Locate the cell with the specified text and output its [x, y] center coordinate. 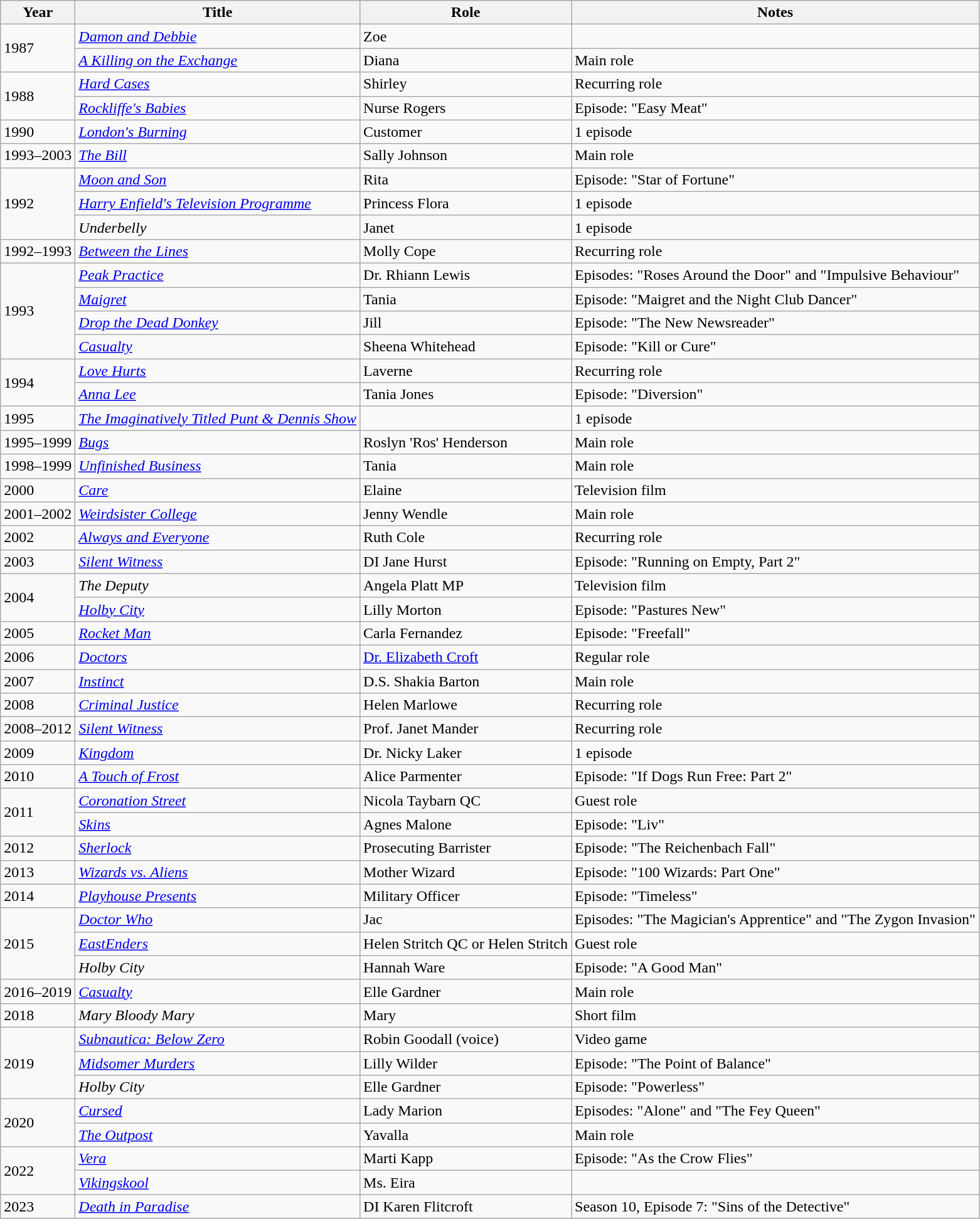
Doctors [218, 657]
2012 [38, 848]
Ms. Eira [466, 1183]
DI Jane Hurst [466, 562]
Playhouse Presents [218, 896]
Ruth Cole [466, 538]
Nicola Taybarn QC [466, 801]
2007 [38, 681]
Title [218, 13]
2022 [38, 1171]
Episode: "Kill or Cure" [775, 347]
Weirdsister College [218, 514]
Mary Bloody Mary [218, 1015]
A Killing on the Exchange [218, 60]
Skins [218, 824]
Molly Cope [466, 251]
Harry Enfield's Television Programme [218, 203]
Alice Parmenter [466, 777]
Jac [466, 920]
1993–2003 [38, 156]
2004 [38, 597]
A Touch of Frost [218, 777]
Vikingskool [218, 1183]
Cursed [218, 1111]
2013 [38, 872]
The Bill [218, 156]
Unfinished Business [218, 466]
London's Burning [218, 132]
Regular role [775, 657]
Agnes Malone [466, 824]
Episode: "The Reichenbach Fall" [775, 848]
2008 [38, 705]
Year [38, 13]
Episode: "The New Newsreader" [775, 323]
Zoe [466, 36]
Always and Everyone [218, 538]
2020 [38, 1123]
Jenny Wendle [466, 514]
Episode: "Maigret and the Night Club Dancer" [775, 299]
Episode: "Powerless" [775, 1087]
Janet [466, 227]
Rockliffe's Babies [218, 108]
Maigret [218, 299]
Dr. Elizabeth Croft [466, 657]
2014 [38, 896]
2005 [38, 633]
Anna Lee [218, 395]
Rocket Man [218, 633]
Roslyn 'Ros' Henderson [466, 442]
Episodes: "The Magician's Apprentice" and "The Zygon Invasion" [775, 920]
Peak Practice [218, 275]
Bugs [218, 442]
Helen Marlowe [466, 705]
Episode: "100 Wizards: Part One" [775, 872]
Vera [218, 1159]
Role [466, 13]
Marti Kapp [466, 1159]
Episode: "A Good Man" [775, 967]
Mother Wizard [466, 872]
Lilly Wilder [466, 1063]
Episode: "Pastures New" [775, 609]
2010 [38, 777]
Prosecuting Barrister [466, 848]
Prof. Janet Mander [466, 729]
Between the Lines [218, 251]
1987 [38, 48]
2019 [38, 1063]
1988 [38, 96]
Underbelly [218, 227]
Episode: "Star of Fortune" [775, 179]
Princess Flora [466, 203]
Shirley [466, 84]
Video game [775, 1039]
Carla Fernandez [466, 633]
Wizards vs. Aliens [218, 872]
Jill [466, 323]
2006 [38, 657]
Sheena Whitehead [466, 347]
2009 [38, 753]
Care [218, 490]
1994 [38, 383]
Customer [466, 132]
Episodes: "Alone" and "The Fey Queen" [775, 1111]
2008–2012 [38, 729]
Lady Marion [466, 1111]
D.S. Shakia Barton [466, 681]
Episode: "If Dogs Run Free: Part 2" [775, 777]
Episode: "Diversion" [775, 395]
2002 [38, 538]
Elaine [466, 490]
Criminal Justice [218, 705]
The Outpost [218, 1135]
Instinct [218, 681]
Episode: "The Point of Balance" [775, 1063]
1995 [38, 418]
2003 [38, 562]
Tania Jones [466, 395]
Military Officer [466, 896]
Coronation Street [218, 801]
Hannah Ware [466, 967]
Season 10, Episode 7: "Sins of the Detective" [775, 1206]
Helen Stritch QC or Helen Stritch [466, 944]
Sally Johnson [466, 156]
2001–2002 [38, 514]
Notes [775, 13]
2015 [38, 944]
Episode: "Liv" [775, 824]
2000 [38, 490]
Lilly Morton [466, 609]
1995–1999 [38, 442]
Episode: "Running on Empty, Part 2" [775, 562]
2018 [38, 1015]
Short film [775, 1015]
Death in Paradise [218, 1206]
DI Karen Flitcroft [466, 1206]
Subnautica: Below Zero [218, 1039]
Episodes: "Roses Around the Door" and "Impulsive Behaviour" [775, 275]
Robin Goodall (voice) [466, 1039]
2023 [38, 1206]
1992–1993 [38, 251]
Hard Cases [218, 84]
The Deputy [218, 585]
The Imaginatively Titled Punt & Dennis Show [218, 418]
Sherlock [218, 848]
Nurse Rogers [466, 108]
Episode: "Timeless" [775, 896]
Dr. Rhiann Lewis [466, 275]
1992 [38, 203]
Midsomer Murders [218, 1063]
Yavalla [466, 1135]
1990 [38, 132]
Angela Platt MP [466, 585]
Love Hurts [218, 371]
Episode: "Freefall" [775, 633]
Diana [466, 60]
Moon and Son [218, 179]
Mary [466, 1015]
2016–2019 [38, 991]
Dr. Nicky Laker [466, 753]
Laverne [466, 371]
Episode: "As the Crow Flies" [775, 1159]
Doctor Who [218, 920]
Kingdom [218, 753]
Episode: "Easy Meat" [775, 108]
Rita [466, 179]
EastEnders [218, 944]
2011 [38, 812]
1993 [38, 311]
Damon and Debbie [218, 36]
1998–1999 [38, 466]
Drop the Dead Donkey [218, 323]
